Scan for the cell matching the given text and deliver its (X, Y) coordinate at center. 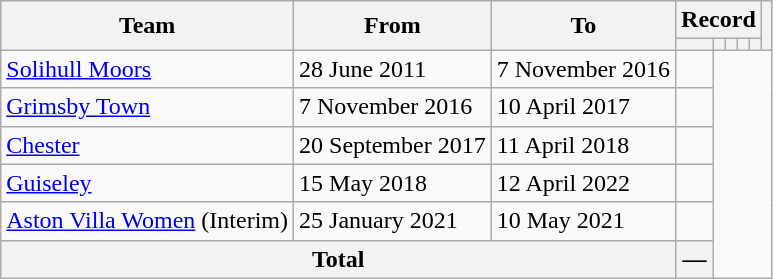
20 September 2017 (393, 145)
Grimsby Town (148, 107)
Total (338, 259)
28 June 2011 (393, 69)
15 May 2018 (393, 183)
Chester (148, 145)
From (393, 26)
11 April 2018 (583, 145)
Team (148, 26)
10 May 2021 (583, 221)
Aston Villa Women (Interim) (148, 221)
Record (719, 20)
Guiseley (148, 183)
10 April 2017 (583, 107)
Solihull Moors (148, 69)
12 April 2022 (583, 183)
25 January 2021 (393, 221)
— (695, 259)
To (583, 26)
